Return [X, Y] of the center of cell containing provided text 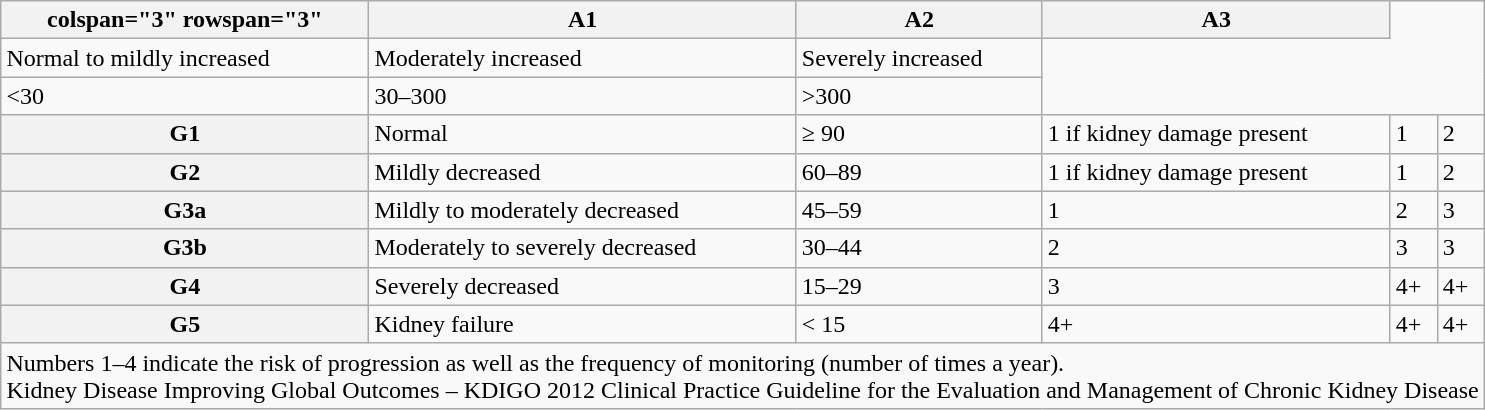
Severely decreased [582, 286]
Moderately to severely decreased [582, 248]
≥ 90 [919, 134]
G5 [185, 324]
Kidney failure [582, 324]
15–29 [919, 286]
Normal [582, 134]
colspan="3" rowspan="3" [185, 20]
30–44 [919, 248]
G3b [185, 248]
Mildly decreased [582, 172]
Normal to mildly increased [185, 58]
>300 [919, 96]
<30 [185, 96]
30–300 [582, 96]
60–89 [919, 172]
Severely increased [919, 58]
A2 [919, 20]
G1 [185, 134]
G4 [185, 286]
Mildly to moderately decreased [582, 210]
< 15 [919, 324]
A1 [582, 20]
G2 [185, 172]
Moderately increased [582, 58]
45–59 [919, 210]
G3a [185, 210]
A3 [1216, 20]
